Scan for the cell matching the given text and deliver its [x, y] coordinate at center. 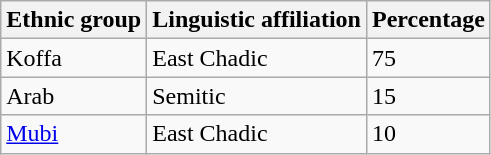
Ethnic group [74, 20]
Koffa [74, 58]
75 [428, 58]
Semitic [257, 96]
10 [428, 134]
Percentage [428, 20]
Mubi [74, 134]
Arab [74, 96]
Linguistic affiliation [257, 20]
15 [428, 96]
